For the text-containing cell, return its midpoint in (x, y) coordinate format. 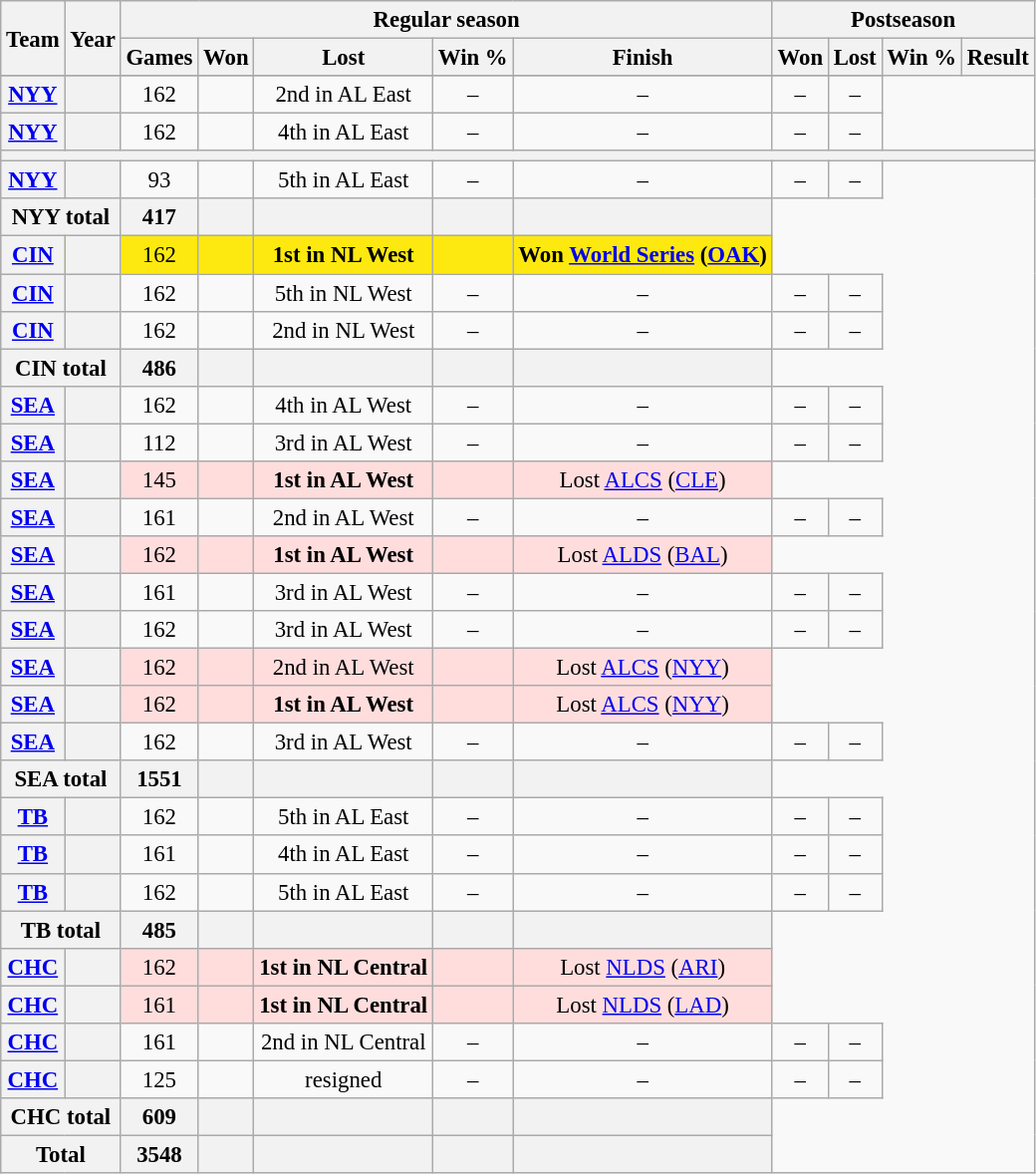
Games (159, 58)
Team (33, 38)
112 (159, 442)
4th in AL West (344, 405)
CIN total (61, 368)
SEA total (61, 779)
Postseason (903, 20)
417 (159, 218)
5th in NL West (344, 293)
2nd in AL East (344, 95)
resigned (344, 1079)
Result (998, 58)
485 (159, 930)
Regular season (446, 20)
Total (61, 1154)
NYY total (61, 218)
1551 (159, 779)
TB total (61, 930)
93 (159, 180)
486 (159, 368)
1st in NL West (344, 255)
125 (159, 1079)
2nd in NL Central (344, 1042)
Lost ALDS (BAL) (643, 555)
3548 (159, 1154)
Lost NLDS (LAD) (643, 1005)
Won World Series (OAK) (643, 255)
609 (159, 1117)
Finish (643, 58)
CHC total (61, 1117)
2nd in NL West (344, 330)
145 (159, 480)
Year (93, 38)
Lost NLDS (ARI) (643, 967)
Lost ALCS (CLE) (643, 480)
